Output the (x, y) coordinate of the center of the cell containing the given text.  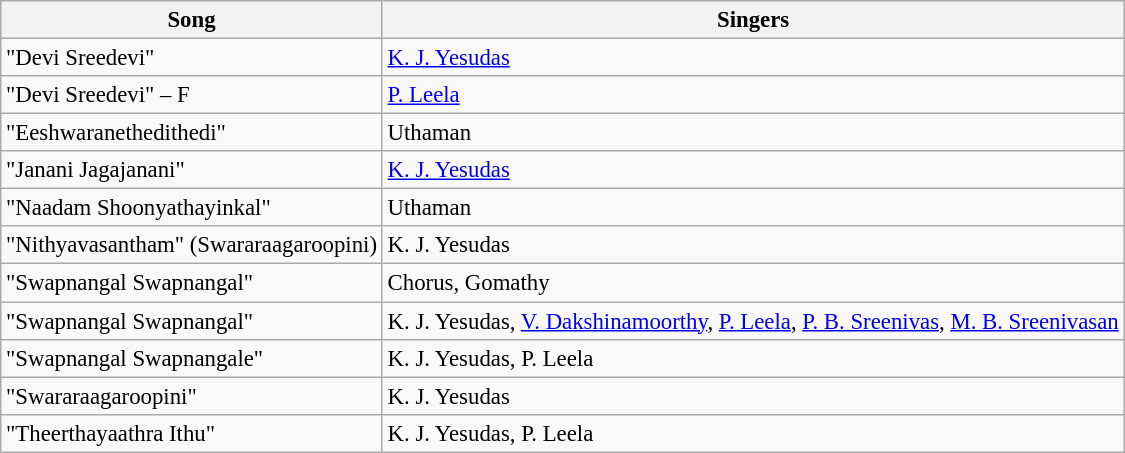
"Eeshwaranethedithedi" (192, 133)
"Swararaagaroopini" (192, 396)
"Theerthayaathra Ithu" (192, 433)
"Swapnangal Swapnangale" (192, 358)
P. Leela (753, 95)
"Devi Sreedevi" (192, 58)
K. J. Yesudas, V. Dakshinamoorthy, P. Leela, P. B. Sreenivas, M. B. Sreenivasan (753, 321)
Song (192, 20)
Chorus, Gomathy (753, 283)
"Devi Sreedevi" – F (192, 95)
"Naadam Shoonyathayinkal" (192, 208)
Singers (753, 20)
"Janani Jagajanani" (192, 170)
"Nithyavasantham" (Swararaagaroopini) (192, 245)
